Pinpoint the cell where the given text exists, returning its (X, Y) midpoint coordinate. 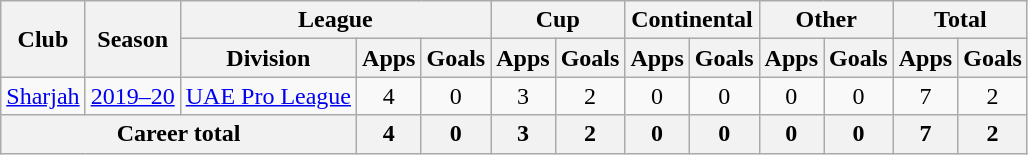
Club (43, 39)
Sharjah (43, 96)
Total (960, 20)
Season (132, 39)
Cup (558, 20)
League (336, 20)
Other (826, 20)
Division (268, 58)
2019–20 (132, 96)
Career total (179, 134)
Continental (692, 20)
UAE Pro League (268, 96)
